Pinpoint the cell where the given text exists, returning its [x, y] midpoint coordinate. 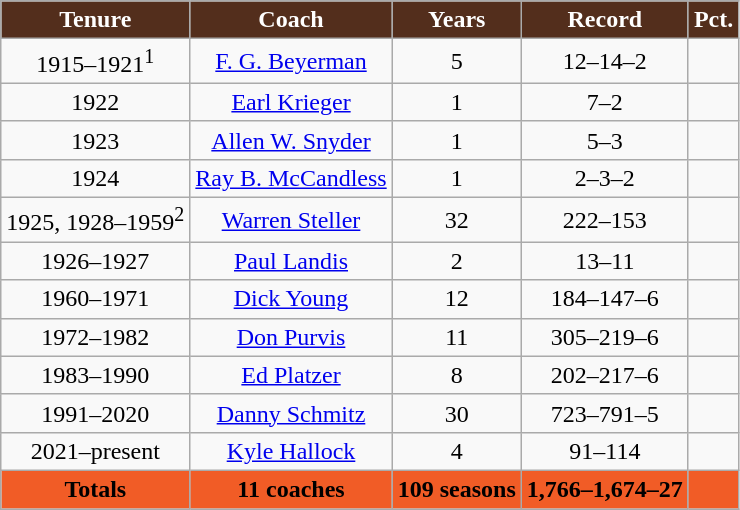
12 [456, 299]
12–14–2 [604, 62]
13–11 [604, 261]
184–147–6 [604, 299]
222–153 [604, 220]
1983–1990 [96, 375]
Years [456, 20]
2–3–2 [604, 178]
Kyle Hallock [291, 451]
723–791–5 [604, 413]
Pct. [713, 20]
Danny Schmitz [291, 413]
1922 [96, 102]
5–3 [604, 140]
Record [604, 20]
Paul Landis [291, 261]
Tenure [96, 20]
Don Purvis [291, 337]
5 [456, 62]
F. G. Beyerman [291, 62]
8 [456, 375]
305–219–6 [604, 337]
1,766–1,674–27 [604, 489]
1915–19211 [96, 62]
Earl Krieger [291, 102]
Allen W. Snyder [291, 140]
32 [456, 220]
1925, 1928–19592 [96, 220]
30 [456, 413]
Ed Platzer [291, 375]
2 [456, 261]
109 seasons [456, 489]
Ray B. McCandless [291, 178]
202–217–6 [604, 375]
Dick Young [291, 299]
1960–1971 [96, 299]
Coach [291, 20]
1924 [96, 178]
1972–1982 [96, 337]
11 [456, 337]
1991–2020 [96, 413]
1926–1927 [96, 261]
91–114 [604, 451]
Warren Steller [291, 220]
4 [456, 451]
2021–present [96, 451]
11 coaches [291, 489]
7–2 [604, 102]
Totals [96, 489]
1923 [96, 140]
